Locate the cell with the specified text and output its [x, y] center coordinate. 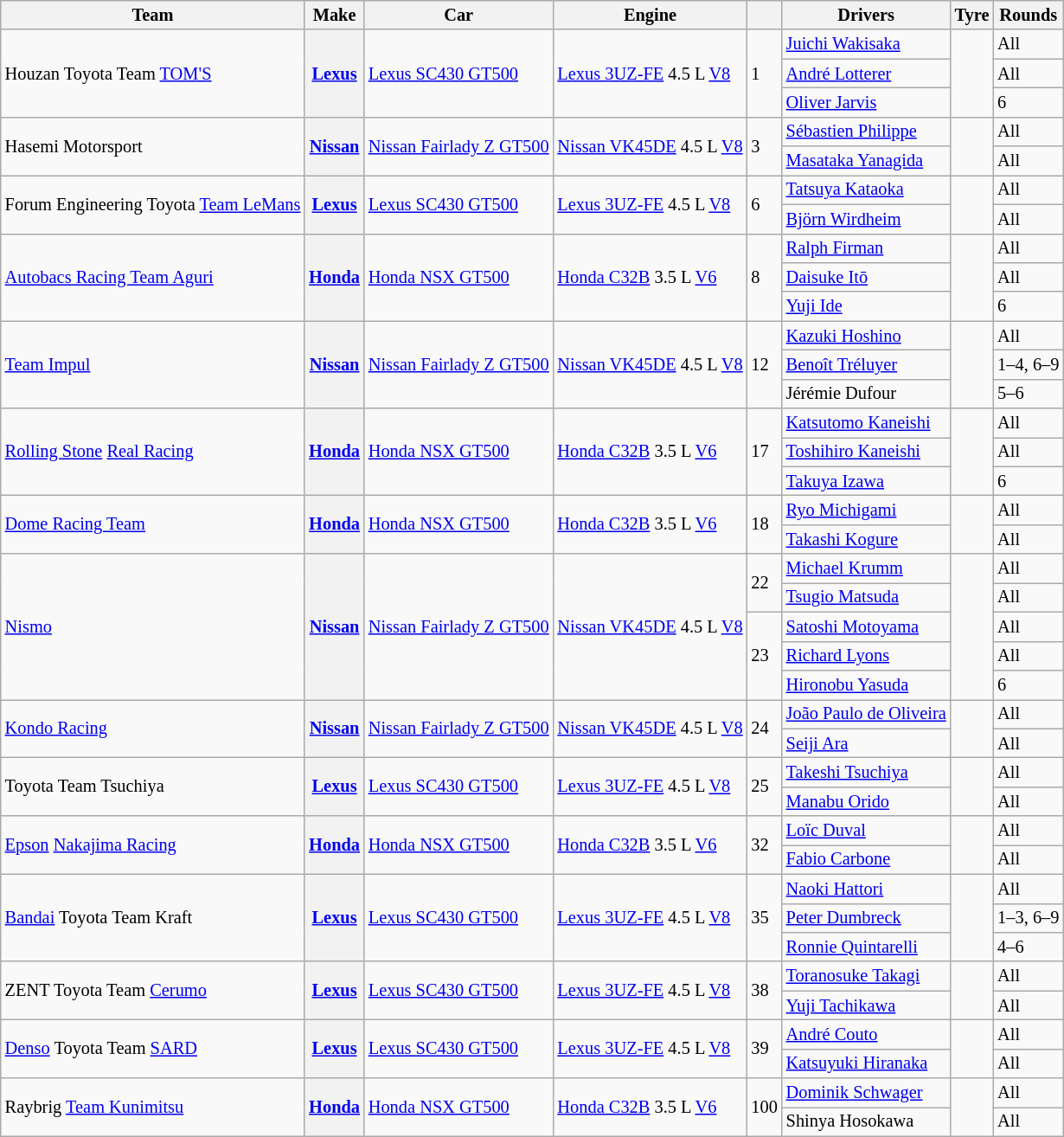
Tyre [972, 15]
35 [765, 917]
Takeshi Tsuchiya [867, 772]
Hasemi Motorsport [153, 145]
Katsuyuki Hiranaka [867, 1063]
Ralph Firman [867, 248]
Daisuke Itō [867, 277]
Michael Krumm [867, 568]
4–6 [1028, 947]
1–4, 6–9 [1028, 364]
32 [765, 845]
Toshihiro Kaneishi [867, 452]
Houzan Toyota Team TOM'S [153, 73]
Benoît Tréluyer [867, 364]
22 [765, 583]
Nismo [153, 626]
1 [765, 73]
André Lotterer [867, 74]
Autobacs Racing Team Aguri [153, 277]
24 [765, 729]
Masataka Yanagida [867, 161]
Manabu Orido [867, 801]
3 [765, 145]
Takuya Izawa [867, 481]
38 [765, 990]
18 [765, 524]
39 [765, 1049]
Dome Racing Team [153, 524]
Drivers [867, 15]
8 [765, 277]
12 [765, 365]
Yuji Tachikawa [867, 1005]
Juichi Wakisaka [867, 44]
17 [765, 452]
João Paulo de Oliveira [867, 714]
Epson Nakajima Racing [153, 845]
Team [153, 15]
Rounds [1028, 15]
Takashi Kogure [867, 539]
Loïc Duval [867, 831]
Car [458, 15]
ZENT Toyota Team Cerumo [153, 990]
Engine [651, 15]
Make [334, 15]
Kondo Racing [153, 729]
Bandai Toyota Team Kraft [153, 917]
Oliver Jarvis [867, 102]
Sébastien Philippe [867, 132]
Dominik Schwager [867, 1093]
Tsugio Matsuda [867, 597]
Shinya Hosokawa [867, 1121]
Richard Lyons [867, 656]
Peter Dumbreck [867, 918]
5–6 [1028, 394]
Team Impul [153, 365]
Fabio Carbone [867, 859]
Raybrig Team Kunimitsu [153, 1108]
Toranosuke Takagi [867, 976]
Ryo Michigami [867, 510]
Ronnie Quintarelli [867, 947]
100 [765, 1108]
Rolling Stone Real Racing [153, 452]
Forum Engineering Toyota Team LeMans [153, 204]
Katsutomo Kaneishi [867, 423]
Kazuki Hoshino [867, 336]
André Couto [867, 1034]
Denso Toyota Team SARD [153, 1049]
23 [765, 656]
Naoki Hattori [867, 889]
Yuji Ide [867, 306]
Björn Wirdheim [867, 219]
Satoshi Motoyama [867, 626]
Hironobu Yasuda [867, 684]
Jérémie Dufour [867, 394]
25 [765, 786]
Toyota Team Tsuchiya [153, 786]
Seiji Ara [867, 743]
1–3, 6–9 [1028, 918]
Tatsuya Kataoka [867, 189]
